From the cell containing the given text, extract its center point as [X, Y] coordinate. 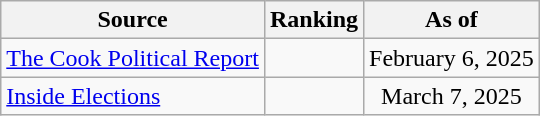
Source [133, 20]
The Cook Political Report [133, 58]
February 6, 2025 [452, 58]
March 7, 2025 [452, 96]
As of [452, 20]
Ranking [314, 20]
Inside Elections [133, 96]
